Search for the cell housing the specified text and yield its [X, Y] center coordinate. 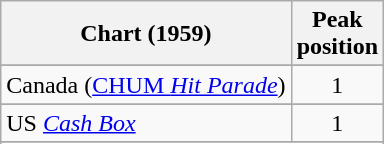
US Cash Box [146, 123]
Chart (1959) [146, 34]
Canada (CHUM Hit Parade) [146, 85]
Peakposition [337, 34]
